Return the [X, Y] coordinate for the center point of the cell that contains the specified text.  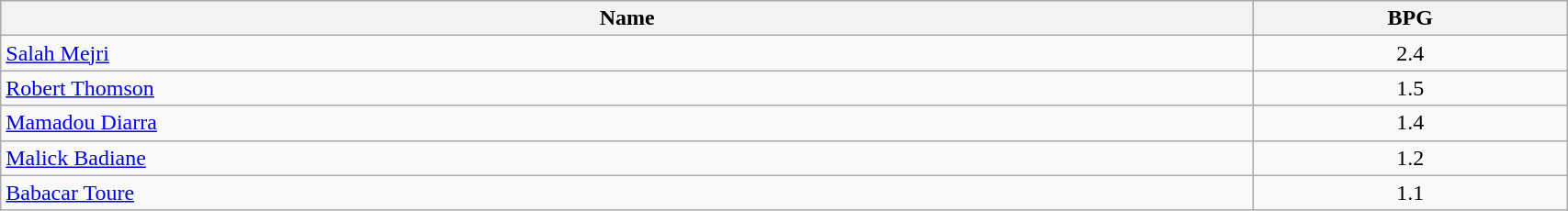
Salah Mejri [627, 53]
1.5 [1411, 88]
Malick Badiane [627, 158]
Mamadou Diarra [627, 123]
Babacar Toure [627, 193]
Name [627, 18]
2.4 [1411, 53]
Robert Thomson [627, 88]
1.2 [1411, 158]
BPG [1411, 18]
1.4 [1411, 123]
1.1 [1411, 193]
